For the text-containing cell, return its midpoint in [X, Y] coordinate format. 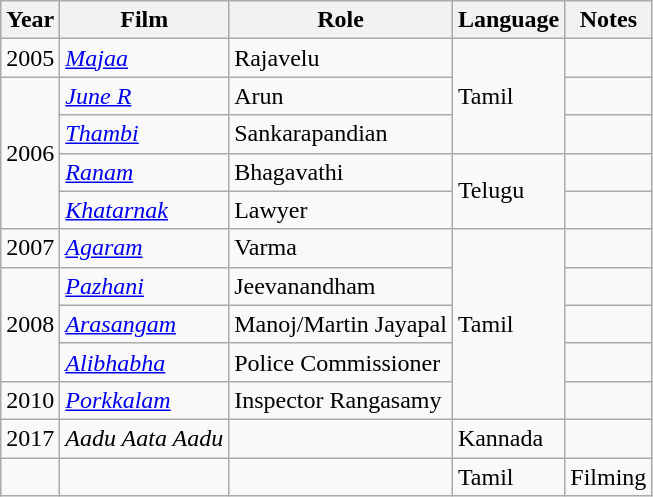
Filming [608, 477]
Year [30, 20]
Telugu [508, 191]
Arun [341, 96]
Police Commissioner [341, 362]
Arasangam [144, 324]
2010 [30, 400]
Role [341, 20]
Notes [608, 20]
Manoj/Martin Jayapal [341, 324]
Khatarnak [144, 210]
2007 [30, 248]
Agaram [144, 248]
2017 [30, 438]
Porkkalam [144, 400]
2008 [30, 324]
Aadu Aata Aadu [144, 438]
Inspector Rangasamy [341, 400]
Film [144, 20]
Sankarapandian [341, 134]
Ranam [144, 172]
Pazhani [144, 286]
Jeevanandham [341, 286]
Alibhabha [144, 362]
2005 [30, 58]
Majaa [144, 58]
Varma [341, 248]
June R [144, 96]
Bhagavathi [341, 172]
Rajavelu [341, 58]
Language [508, 20]
Kannada [508, 438]
2006 [30, 153]
Lawyer [341, 210]
Thambi [144, 134]
